Find where the given text appears and provide that cell's center as [X, Y] coordinate. 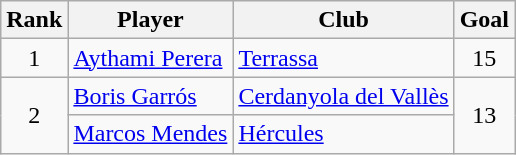
Hércules [344, 134]
13 [484, 115]
Goal [484, 20]
Aythami Perera [150, 58]
Player [150, 20]
Cerdanyola del Vallès [344, 96]
Club [344, 20]
Boris Garrós [150, 96]
1 [34, 58]
15 [484, 58]
Terrassa [344, 58]
Marcos Mendes [150, 134]
Rank [34, 20]
2 [34, 115]
